Determine the (X, Y) coordinate at the center of the cell enclosing the given text.  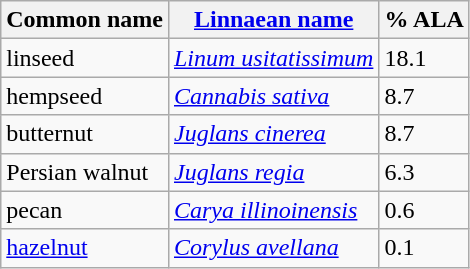
6.3 (424, 172)
18.1 (424, 58)
0.6 (424, 210)
Juglans regia (273, 172)
pecan (85, 210)
Corylus avellana (273, 248)
Common name (85, 20)
Linnaean name (273, 20)
Juglans cinerea (273, 134)
hempseed (85, 96)
linseed (85, 58)
butternut (85, 134)
% ALA (424, 20)
Cannabis sativa (273, 96)
Carya illinoinensis (273, 210)
Persian walnut (85, 172)
hazelnut (85, 248)
Linum usitatissimum (273, 58)
0.1 (424, 248)
